Pinpoint the cell where the given text exists, returning its (X, Y) midpoint coordinate. 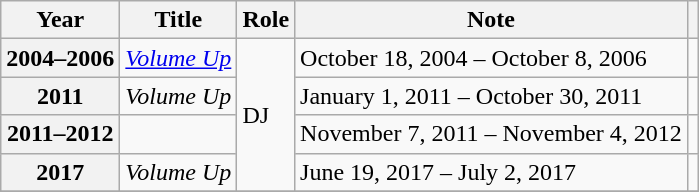
2011 (60, 96)
2011–2012 (60, 134)
October 18, 2004 – October 8, 2006 (492, 58)
June 19, 2017 – July 2, 2017 (492, 172)
2004–2006 (60, 58)
January 1, 2011 – October 30, 2011 (492, 96)
DJ (266, 115)
Title (178, 20)
November 7, 2011 – November 4, 2012 (492, 134)
2017 (60, 172)
Year (60, 20)
Role (266, 20)
Note (492, 20)
